From the cell containing the given text, extract its center point as (x, y) coordinate. 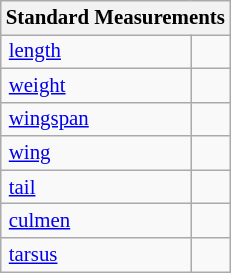
weight (96, 85)
tarsus (96, 255)
culmen (96, 221)
wingspan (96, 119)
tail (96, 187)
length (96, 51)
wing (96, 153)
Standard Measurements (116, 18)
